Extract the [x, y] coordinate from the center of the cell holding the provided text.  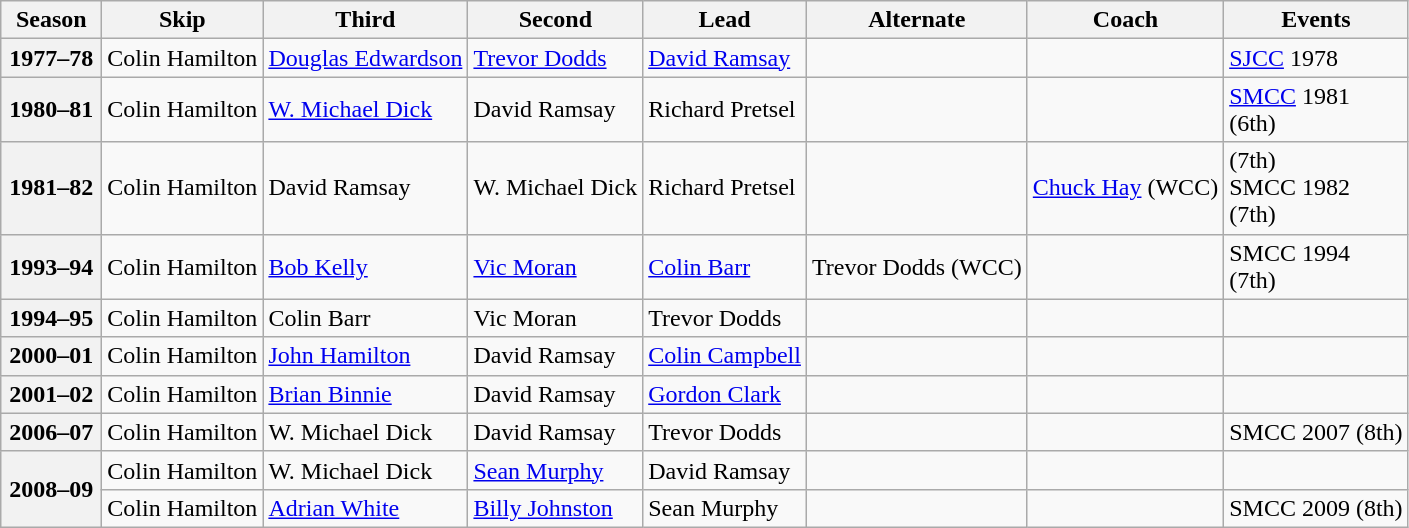
2006–07 [52, 432]
Second [556, 20]
2000–01 [52, 356]
Alternate [916, 20]
1993–94 [52, 266]
Colin Campbell [725, 356]
Third [366, 20]
Bob Kelly [366, 266]
SMCC 2007 (8th) [1316, 432]
1977–78 [52, 58]
Lead [725, 20]
Season [52, 20]
2008–09 [52, 489]
Adrian White [366, 508]
Billy Johnston [556, 508]
Trevor Dodds (WCC) [916, 266]
2001–02 [52, 394]
Gordon Clark [725, 394]
(7th)SMCC 1982 (7th) [1316, 188]
SJCC 1978 [1316, 58]
John Hamilton [366, 356]
Events [1316, 20]
Chuck Hay (WCC) [1125, 188]
Coach [1125, 20]
Skip [182, 20]
Brian Binnie [366, 394]
SMCC 1981 (6th) [1316, 110]
1981–82 [52, 188]
Douglas Edwardson [366, 58]
SMCC 1994 (7th) [1316, 266]
1980–81 [52, 110]
1994–95 [52, 318]
SMCC 2009 (8th) [1316, 508]
